Find where the given text appears and provide that cell's center as (x, y) coordinate. 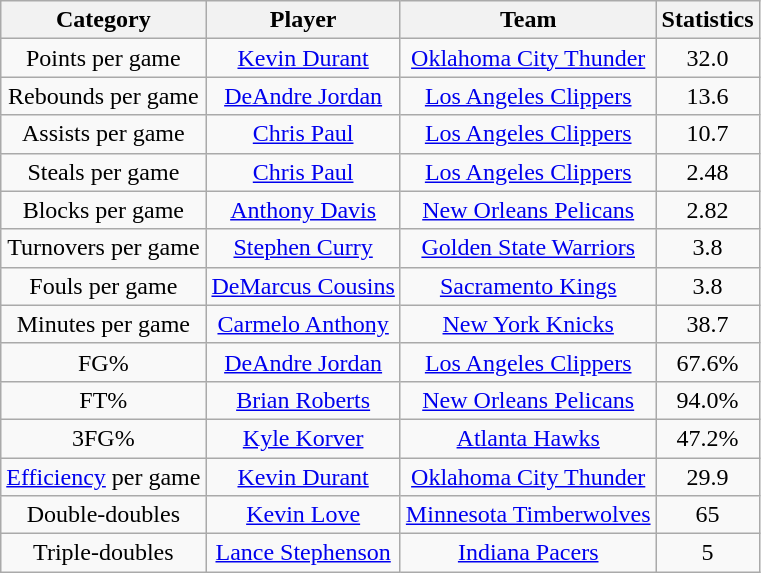
Category (104, 20)
2.48 (708, 172)
Efficiency per game (104, 477)
38.7 (708, 324)
New York Knicks (528, 324)
Minutes per game (104, 324)
65 (708, 515)
Team (528, 20)
Indiana Pacers (528, 553)
Triple-doubles (104, 553)
Anthony Davis (303, 210)
Kyle Korver (303, 438)
FG% (104, 362)
Kevin Love (303, 515)
Statistics (708, 20)
Blocks per game (104, 210)
13.6 (708, 96)
94.0% (708, 400)
Points per game (104, 58)
Stephen Curry (303, 248)
Brian Roberts (303, 400)
DeMarcus Cousins (303, 286)
Player (303, 20)
5 (708, 553)
Rebounds per game (104, 96)
Turnovers per game (104, 248)
Lance Stephenson (303, 553)
Minnesota Timberwolves (528, 515)
29.9 (708, 477)
2.82 (708, 210)
Fouls per game (104, 286)
Assists per game (104, 134)
32.0 (708, 58)
3FG% (104, 438)
Double-doubles (104, 515)
Steals per game (104, 172)
10.7 (708, 134)
Golden State Warriors (528, 248)
Atlanta Hawks (528, 438)
67.6% (708, 362)
Sacramento Kings (528, 286)
47.2% (708, 438)
FT% (104, 400)
Carmelo Anthony (303, 324)
